Scan for the cell matching the given text and deliver its [X, Y] coordinate at center. 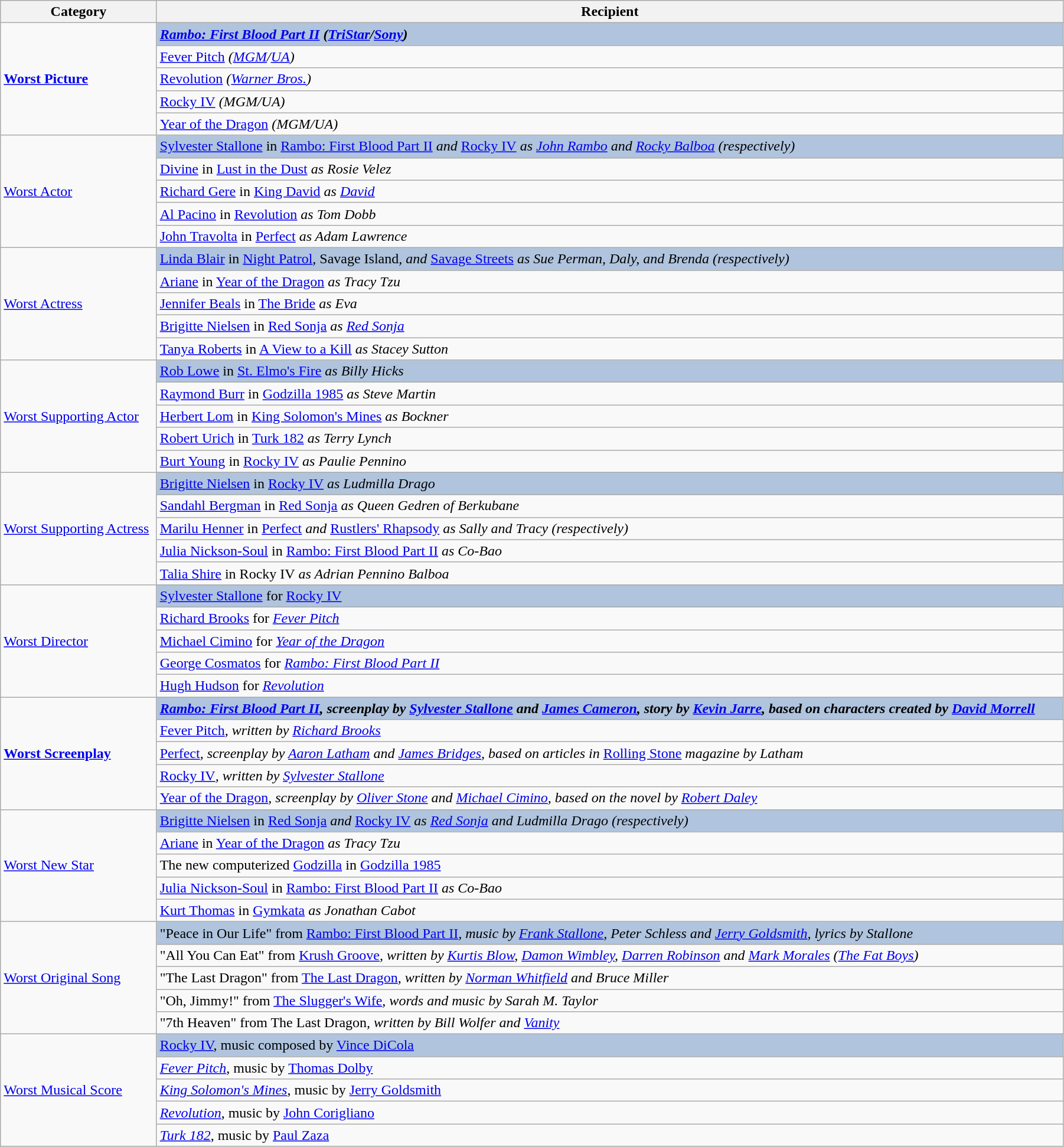
John Travolta in Perfect as Adam Lawrence [609, 236]
Kurt Thomas in Gymkata as Jonathan Cabot [609, 910]
Year of the Dragon, screenplay by Oliver Stone and Michael Cimino, based on the novel by Robert Daley [609, 798]
Brigitte Nielsen in Red Sonja and Rocky IV as Red Sonja and Ludmilla Drago (respectively) [609, 821]
Richard Brooks for Fever Pitch [609, 618]
"Peace in Our Life" from Rambo: First Blood Part II, music by Frank Stallone, Peter Schless and Jerry Goldsmith, lyrics by Stallone [609, 933]
The new computerized Godzilla in Godzilla 1985 [609, 865]
Jennifer Beals in The Bride as Eva [609, 304]
"Oh, Jimmy!" from The Slugger's Wife, words and music by Sarah M. Taylor [609, 1001]
Sylvester Stallone in Rambo: First Blood Part II and Rocky IV as John Rambo and Rocky Balboa (respectively) [609, 146]
Worst Actress [79, 303]
Talia Shire in Rocky IV as Adrian Pennino Balboa [609, 573]
Revolution, music by John Corigliano [609, 1113]
Tanya Roberts in A View to a Kill as Stacey Sutton [609, 349]
Category [79, 12]
Worst Supporting Actress [79, 528]
Richard Gere in King David as David [609, 191]
Worst Director [79, 641]
Recipient [609, 12]
Divine in Lust in the Dust as Rosie Velez [609, 169]
Turk 182, music by Paul Zaza [609, 1135]
Rambo: First Blood Part II, screenplay by Sylvester Stallone and James Cameron, story by Kevin Jarre, based on characters created by David Morrell [609, 708]
Raymond Burr in Godzilla 1985 as Steve Martin [609, 394]
Revolution (Warner Bros.) [609, 79]
Worst Actor [79, 191]
King Solomon's Mines, music by Jerry Goldsmith [609, 1090]
Robert Urich in Turk 182 as Terry Lynch [609, 439]
Worst Picture [79, 79]
Al Pacino in Revolution as Tom Dobb [609, 214]
Brigitte Nielsen in Red Sonja as Red Sonja [609, 326]
"7th Heaven" from The Last Dragon, written by Bill Wolfer and Vanity [609, 1023]
Rob Lowe in St. Elmo's Fire as Billy Hicks [609, 371]
Rocky IV (MGM/UA) [609, 102]
Perfect, screenplay by Aaron Latham and James Bridges, based on articles in Rolling Stone magazine by Latham [609, 753]
Worst Supporting Actor [79, 416]
Herbert Lom in King Solomon's Mines as Bockner [609, 416]
Fever Pitch (MGM/UA) [609, 57]
George Cosmatos for Rambo: First Blood Part II [609, 664]
Worst Musical Score [79, 1090]
Sandahl Bergman in Red Sonja as Queen Gedren of Berkubane [609, 506]
Rocky IV, written by Sylvester Stallone [609, 776]
"The Last Dragon" from The Last Dragon, written by Norman Whitfield and Bruce Miller [609, 978]
Burt Young in Rocky IV as Paulie Pennino [609, 461]
Rocky IV, music composed by Vince DiCola [609, 1045]
Linda Blair in Night Patrol, Savage Island, and Savage Streets as Sue Perman, Daly, and Brenda (respectively) [609, 259]
Worst Screenplay [79, 753]
Fever Pitch, music by Thomas Dolby [609, 1068]
Fever Pitch, written by Richard Brooks [609, 731]
Worst New Star [79, 865]
"All You Can Eat" from Krush Groove, written by Kurtis Blow, Damon Wimbley, Darren Robinson and Mark Morales (The Fat Boys) [609, 955]
Brigitte Nielsen in Rocky IV as Ludmilla Drago [609, 483]
Hugh Hudson for Revolution [609, 686]
Rambo: First Blood Part II (TriStar/Sony) [609, 34]
Sylvester Stallone for Rocky IV [609, 596]
Michael Cimino for Year of the Dragon [609, 641]
Marilu Henner in Perfect and Rustlers' Rhapsody as Sally and Tracy (respectively) [609, 528]
Worst Original Song [79, 978]
Year of the Dragon (MGM/UA) [609, 124]
